Output the (X, Y) coordinate of the center of the cell containing the given text.  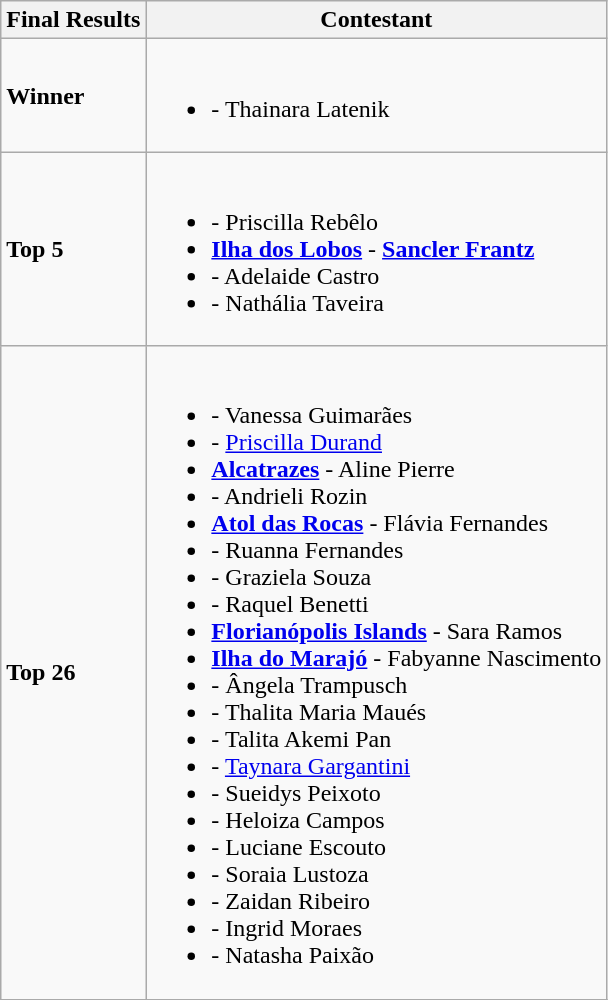
- Priscilla Rebêlo Ilha dos Lobos - Sancler Frantz - Adelaide Castro - Nathália Taveira (376, 249)
- Thainara Latenik (376, 96)
Top 26 (74, 672)
Top 5 (74, 249)
Winner (74, 96)
Contestant (376, 20)
Final Results (74, 20)
